Locate the cell with the specified text and output its (X, Y) center coordinate. 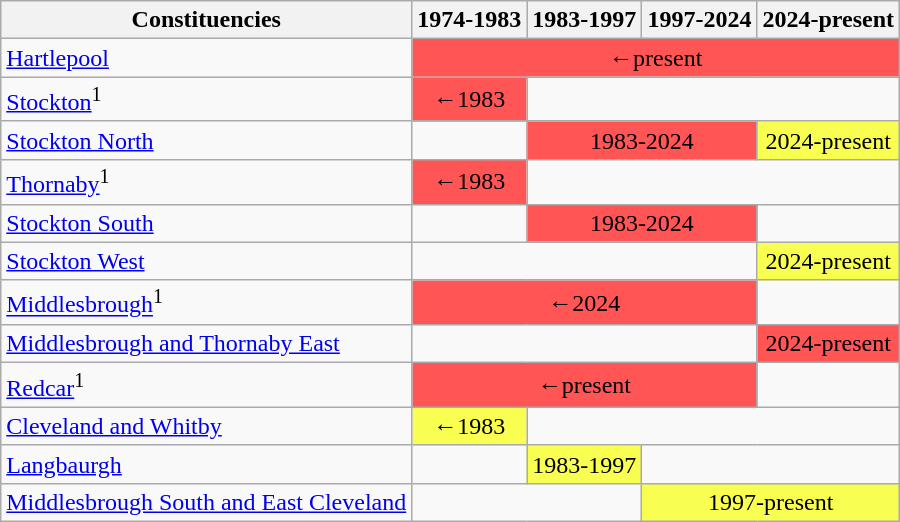
1974-1983 (470, 20)
Middlesbrough and Thornaby East (206, 344)
Stockton South (206, 223)
Constituencies (206, 20)
Stockton1 (206, 100)
1997-present (771, 502)
Stockton West (206, 261)
Middlesbrough South and East Cleveland (206, 502)
Hartlepool (206, 58)
1997-2024 (700, 20)
←2024 (584, 302)
Middlesbrough1 (206, 302)
Cleveland and Whitby (206, 426)
Stockton North (206, 140)
Thornaby1 (206, 182)
Redcar1 (206, 386)
Langbaurgh (206, 464)
